From the cell containing the given text, extract its center point as [X, Y] coordinate. 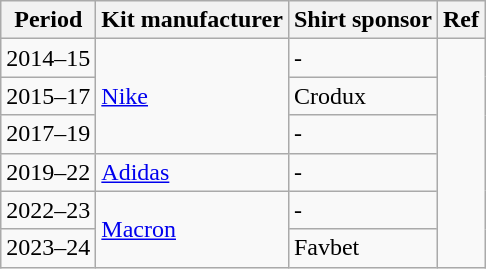
2022–23 [48, 210]
Favbet [362, 248]
2023–24 [48, 248]
Shirt sponsor [362, 20]
2014–15 [48, 58]
Adidas [192, 172]
2017–19 [48, 134]
Crodux [362, 96]
Ref [462, 20]
Period [48, 20]
2019–22 [48, 172]
Macron [192, 229]
Kit manufacturer [192, 20]
2015–17 [48, 96]
Nike [192, 96]
